From the cell containing the given text, extract its center point as [x, y] coordinate. 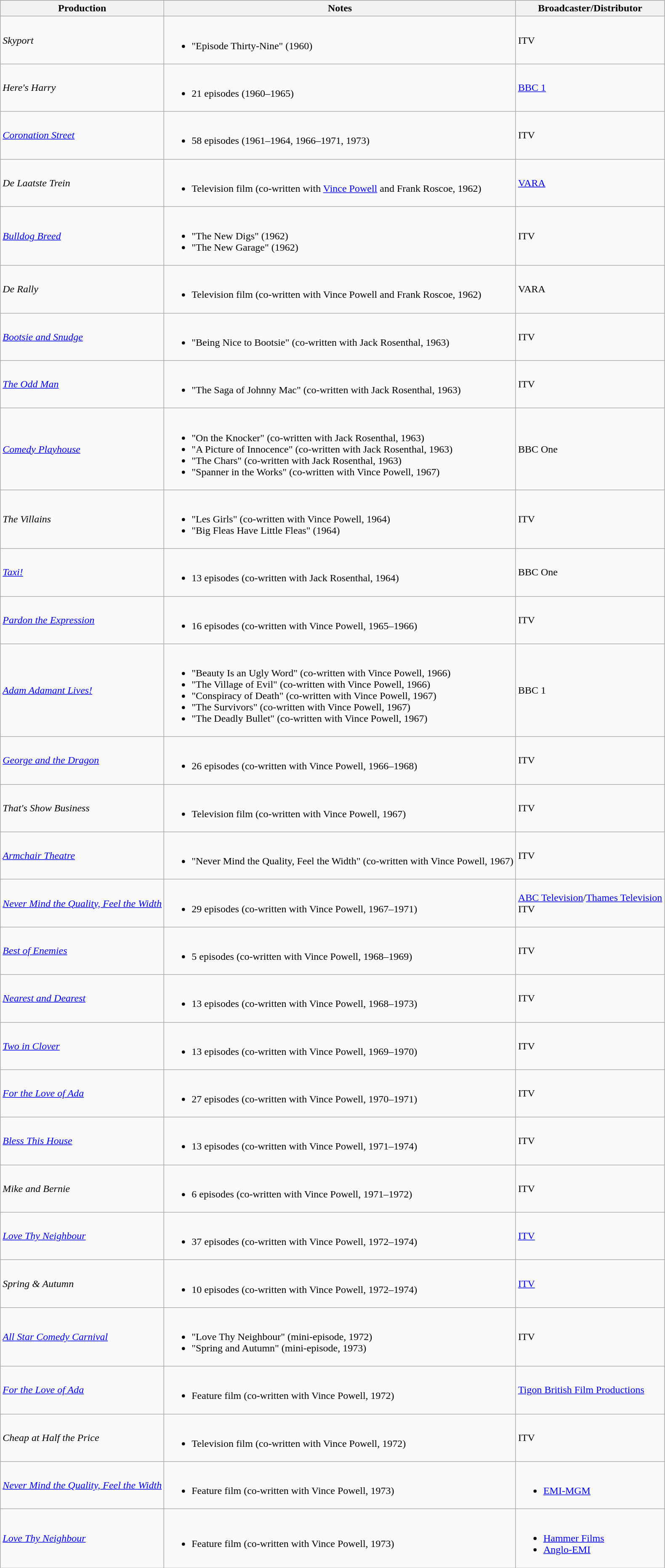
Notes [340, 8]
13 episodes (co-written with Jack Rosenthal, 1964) [340, 572]
Television film (co-written with Vince Powell, 1967) [340, 808]
Pardon the Expression [82, 620]
6 episodes (co-written with Vince Powell, 1971–1972) [340, 1189]
"Episode Thirty-Nine" (1960) [340, 40]
Bootsie and Snudge [82, 336]
ABC Television/Thames TelevisionITV [590, 903]
"Love Thy Neighbour" (mini-episode, 1972)"Spring and Autumn" (mini-episode, 1973) [340, 1337]
Bless This House [82, 1141]
Comedy Playhouse [82, 449]
5 episodes (co-written with Vince Powell, 1968–1969) [340, 951]
Taxi! [82, 572]
13 episodes (co-written with Vince Powell, 1968–1973) [340, 999]
27 episodes (co-written with Vince Powell, 1970–1971) [340, 1094]
21 episodes (1960–1965) [340, 87]
58 episodes (1961–1964, 1966–1971, 1973) [340, 135]
Best of Enemies [82, 951]
Skyport [82, 40]
10 episodes (co-written with Vince Powell, 1972–1974) [340, 1284]
37 episodes (co-written with Vince Powell, 1972–1974) [340, 1236]
26 episodes (co-written with Vince Powell, 1966–1968) [340, 760]
Two in Clover [82, 1046]
"Being Nice to Bootsie" (co-written with Jack Rosenthal, 1963) [340, 336]
"Never Mind the Quality, Feel the Width" (co-written with Vince Powell, 1967) [340, 856]
Mike and Bernie [82, 1189]
"The New Digs" (1962)"The New Garage" (1962) [340, 236]
Adam Adamant Lives! [82, 691]
Television film (co-written with Vince Powell, 1972) [340, 1438]
That's Show Business [82, 808]
Spring & Autumn [82, 1284]
"The Saga of Johnny Mac" (co-written with Jack Rosenthal, 1963) [340, 384]
Cheap at Half the Price [82, 1438]
Tigon British Film Productions [590, 1390]
Nearest and Dearest [82, 999]
Coronation Street [82, 135]
13 episodes (co-written with Vince Powell, 1969–1970) [340, 1046]
The Villains [82, 519]
Feature film (co-written with Vince Powell, 1972) [340, 1390]
Armchair Theatre [82, 856]
De Laatste Trein [82, 183]
13 episodes (co-written with Vince Powell, 1971–1974) [340, 1141]
"Les Girls" (co-written with Vince Powell, 1964)"Big Fleas Have Little Fleas" (1964) [340, 519]
The Odd Man [82, 384]
Hammer FilmsAnglo-EMI [590, 1539]
All Star Comedy Carnival [82, 1337]
29 episodes (co-written with Vince Powell, 1967–1971) [340, 903]
EMI-MGM [590, 1486]
Here's Harry [82, 87]
16 episodes (co-written with Vince Powell, 1965–1966) [340, 620]
De Rally [82, 289]
Broadcaster/Distributor [590, 8]
Bulldog Breed [82, 236]
George and the Dragon [82, 760]
Production [82, 8]
